Return the (x, y) coordinate for the center point of the cell that contains the specified text.  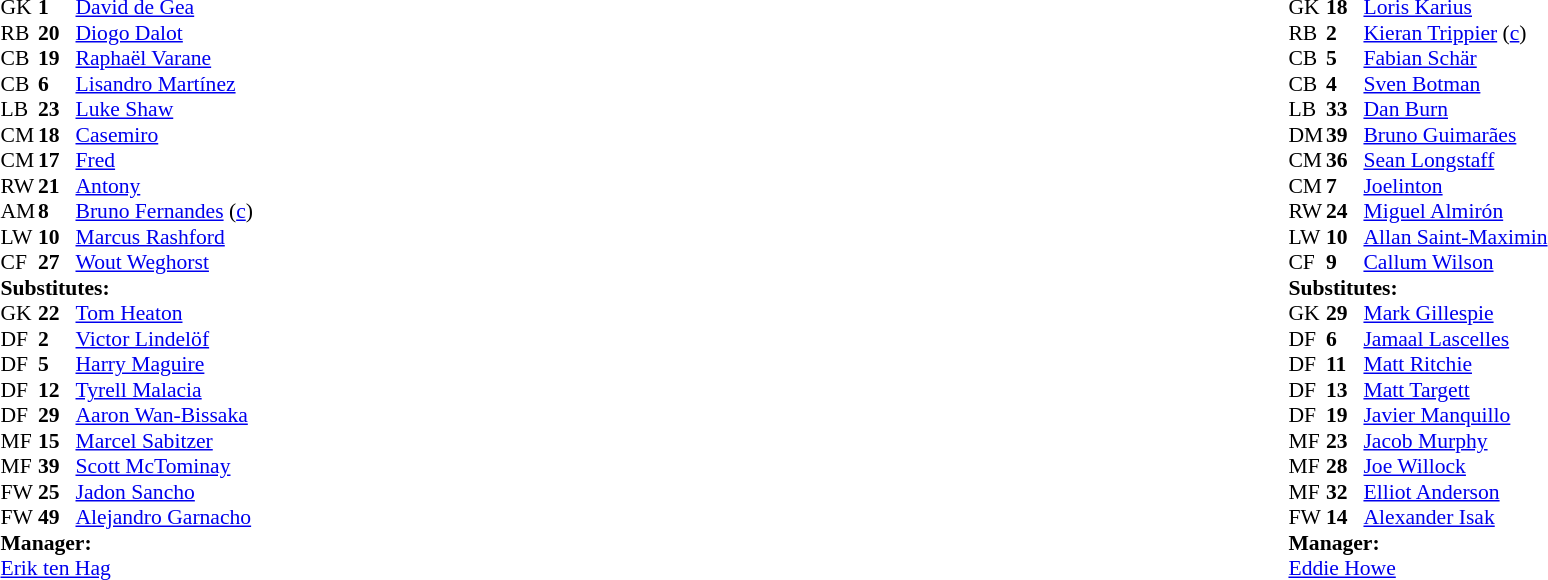
9 (1345, 263)
Joelinton (1455, 186)
DM (1307, 135)
AM (19, 211)
Callum Wilson (1455, 263)
Javier Manquillo (1455, 415)
Wout Weghorst (164, 263)
Miguel Almirón (1455, 211)
Bruno Guimarães (1455, 135)
22 (57, 313)
Marcel Sabitzer (164, 441)
18 (57, 135)
Diogo Dalot (164, 33)
Scott McTominay (164, 467)
Fred (164, 161)
Lisandro Martínez (164, 84)
28 (1345, 467)
24 (1345, 211)
Raphaël Varane (164, 59)
33 (1345, 109)
Sean Longstaff (1455, 161)
Kieran Trippier (c) (1455, 33)
Tyrell Malacia (164, 390)
Bruno Fernandes (c) (164, 211)
21 (57, 186)
Jadon Sancho (164, 492)
32 (1345, 492)
Dan Burn (1455, 109)
11 (1345, 365)
Joe Willock (1455, 467)
13 (1345, 390)
12 (57, 390)
14 (1345, 517)
27 (57, 263)
7 (1345, 186)
Jacob Murphy (1455, 441)
Antony (164, 186)
Harry Maguire (164, 365)
Elliot Anderson (1455, 492)
36 (1345, 161)
Luke Shaw (164, 109)
20 (57, 33)
Sven Botman (1455, 84)
17 (57, 161)
Allan Saint-Maximin (1455, 237)
Aaron Wan-Bissaka (164, 415)
49 (57, 517)
15 (57, 441)
Matt Targett (1455, 390)
Jamaal Lascelles (1455, 339)
Matt Ritchie (1455, 365)
Victor Lindelöf (164, 339)
Casemiro (164, 135)
Alejandro Garnacho (164, 517)
Marcus Rashford (164, 237)
8 (57, 211)
Tom Heaton (164, 313)
25 (57, 492)
Alexander Isak (1455, 517)
Fabian Schär (1455, 59)
4 (1345, 84)
Mark Gillespie (1455, 313)
